From the cell containing the given text, extract its center point as (X, Y) coordinate. 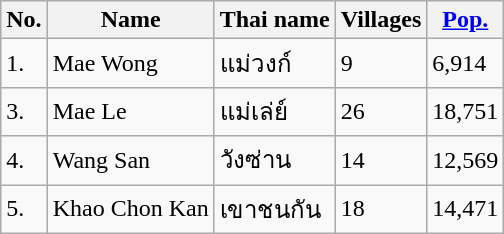
5. (24, 208)
แม่วงก์ (274, 64)
9 (381, 64)
เขาชนกัน (274, 208)
3. (24, 112)
1. (24, 64)
12,569 (466, 160)
Wang San (130, 160)
4. (24, 160)
No. (24, 20)
Khao Chon Kan (130, 208)
26 (381, 112)
6,914 (466, 64)
18,751 (466, 112)
14,471 (466, 208)
วังซ่าน (274, 160)
Thai name (274, 20)
14 (381, 160)
แม่เล่ย์ (274, 112)
Name (130, 20)
Villages (381, 20)
Pop. (466, 20)
18 (381, 208)
Mae Le (130, 112)
Mae Wong (130, 64)
